Extract the (X, Y) coordinate from the center of the cell holding the provided text.  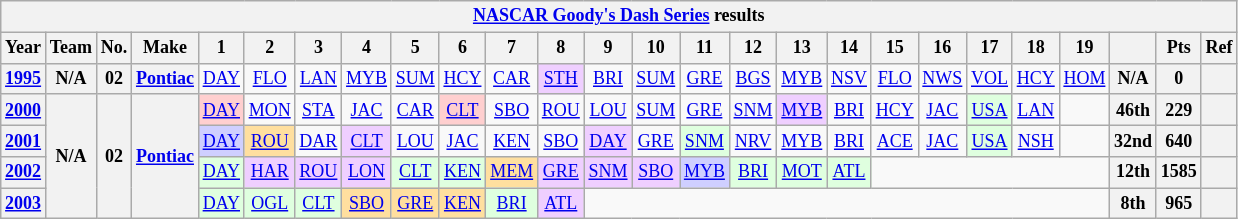
2000 (24, 110)
2002 (24, 172)
NSH (1036, 140)
HAR (270, 172)
8 (560, 48)
12 (753, 48)
229 (1178, 110)
2003 (24, 204)
10 (656, 48)
MEM (512, 172)
1585 (1178, 172)
32nd (1134, 140)
6 (462, 48)
Pts (1178, 48)
NRV (753, 140)
18 (1036, 48)
MON (270, 110)
17 (990, 48)
NWS (942, 78)
12th (1134, 172)
STA (318, 110)
Team (70, 48)
HOM (1084, 78)
MOT (802, 172)
2 (270, 48)
Make (166, 48)
Ref (1219, 48)
19 (1084, 48)
7 (512, 48)
No. (114, 48)
OGL (270, 204)
46th (1134, 110)
0 (1178, 78)
16 (942, 48)
640 (1178, 140)
8th (1134, 204)
965 (1178, 204)
9 (608, 48)
1995 (24, 78)
11 (705, 48)
14 (850, 48)
BGS (753, 78)
NASCAR Goody's Dash Series results (619, 16)
2001 (24, 140)
STH (560, 78)
DAR (318, 140)
LON (367, 172)
ACE (894, 140)
Year (24, 48)
NSV (850, 78)
3 (318, 48)
15 (894, 48)
13 (802, 48)
4 (367, 48)
VOL (990, 78)
5 (415, 48)
1 (221, 48)
